Pinpoint the cell where the given text exists, returning its (X, Y) midpoint coordinate. 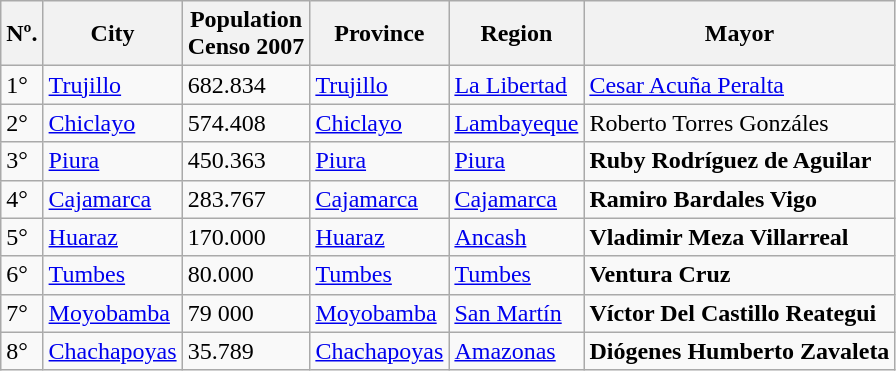
2° (22, 123)
Mayor (740, 34)
City (112, 34)
Lambayeque (516, 123)
79 000 (246, 313)
Ramiro Bardales Vigo (740, 199)
3° (22, 161)
7° (22, 313)
Ancash (516, 237)
5° (22, 237)
8° (22, 351)
Region (516, 34)
6° (22, 275)
Province (380, 34)
Ventura Cruz (740, 275)
La Libertad (516, 85)
1° (22, 85)
682.834 (246, 85)
283.767 (246, 199)
80.000 (246, 275)
Amazonas (516, 351)
Nº. (22, 34)
4° (22, 199)
Víctor Del Castillo Reategui (740, 313)
Diógenes Humberto Zavaleta (740, 351)
574.408 (246, 123)
San Martín (516, 313)
PopulationCenso 2007 (246, 34)
170.000 (246, 237)
Roberto Torres Gonzáles (740, 123)
450.363 (246, 161)
Cesar Acuña Peralta (740, 85)
Ruby Rodríguez de Aguilar (740, 161)
Vladimir Meza Villarreal (740, 237)
35.789 (246, 351)
